For the text-containing cell, return its midpoint in (X, Y) coordinate format. 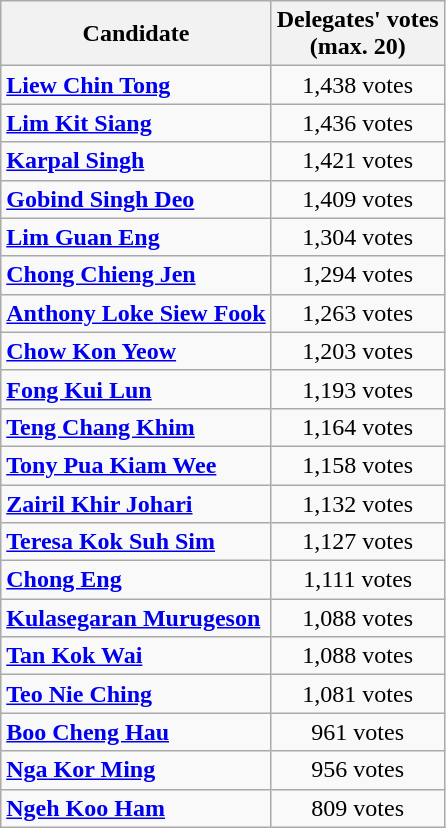
Candidate (136, 34)
Tony Pua Kiam Wee (136, 465)
961 votes (358, 732)
Anthony Loke Siew Fook (136, 313)
Teng Chang Khim (136, 427)
Chong Eng (136, 580)
1,158 votes (358, 465)
Zairil Khir Johari (136, 503)
Liew Chin Tong (136, 85)
1,421 votes (358, 161)
1,263 votes (358, 313)
Lim Guan Eng (136, 237)
Boo Cheng Hau (136, 732)
1,164 votes (358, 427)
Chow Kon Yeow (136, 351)
Lim Kit Siang (136, 123)
1,203 votes (358, 351)
1,081 votes (358, 694)
1,436 votes (358, 123)
1,193 votes (358, 389)
Fong Kui Lun (136, 389)
956 votes (358, 770)
Teresa Kok Suh Sim (136, 542)
1,409 votes (358, 199)
Delegates' votes(max. 20) (358, 34)
1,304 votes (358, 237)
Chong Chieng Jen (136, 275)
Karpal Singh (136, 161)
1,111 votes (358, 580)
1,294 votes (358, 275)
809 votes (358, 808)
1,438 votes (358, 85)
1,132 votes (358, 503)
Nga Kor Ming (136, 770)
1,127 votes (358, 542)
Tan Kok Wai (136, 656)
Teo Nie Ching (136, 694)
Kulasegaran Murugeson (136, 618)
Gobind Singh Deo (136, 199)
Ngeh Koo Ham (136, 808)
